Identify which cell holds the provided text, then report its [X, Y] central coordinate. 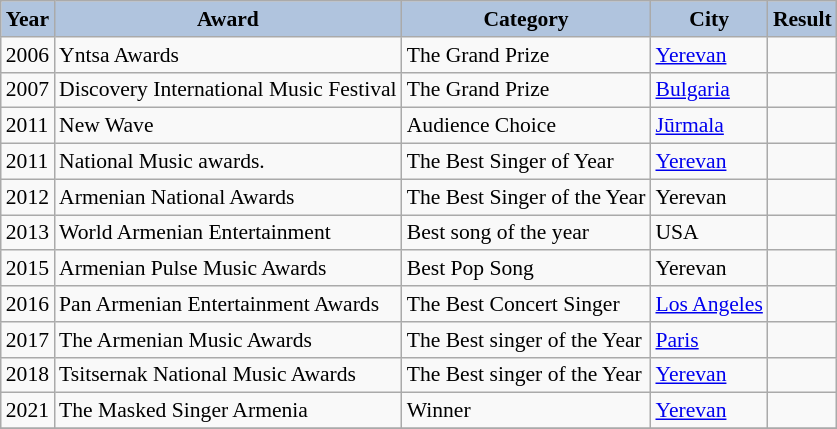
Pan Armenian Entertainment Awards [228, 304]
2018 [28, 375]
The Best Singer of Year [526, 162]
Los Angeles [708, 304]
Yntsa Awards [228, 55]
Bulgaria [708, 90]
2021 [28, 411]
Discovery International Music Festival [228, 90]
Best Pop Song [526, 269]
2007 [28, 90]
The Armenian Music Awards [228, 340]
Audience Choice [526, 126]
2013 [28, 233]
Armenian Pulse Music Awards [228, 269]
2015 [28, 269]
Result [802, 19]
Paris [708, 340]
Armenian National Awards [228, 197]
World Armenian Entertainment [228, 233]
2016 [28, 304]
The Best Singer of the Year [526, 197]
2017 [28, 340]
Tsitsernak National Music Awards [228, 375]
National Music awards. [228, 162]
2012 [28, 197]
The Best Concert Singer [526, 304]
USA [708, 233]
Best song of the year [526, 233]
The Masked Singer Armenia [228, 411]
Year [28, 19]
Winner [526, 411]
New Wave [228, 126]
City [708, 19]
Award [228, 19]
Jūrmala [708, 126]
2006 [28, 55]
Category [526, 19]
